Identify which cell holds the provided text, then report its [X, Y] central coordinate. 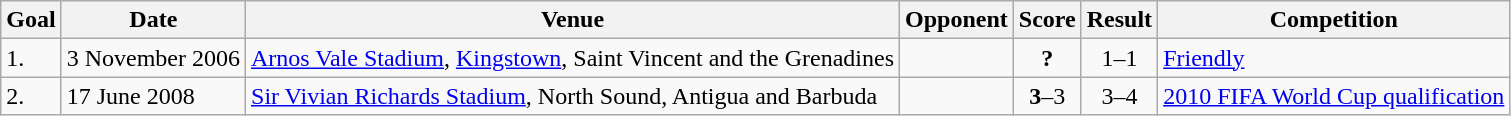
Competition [1334, 20]
Arnos Vale Stadium, Kingstown, Saint Vincent and the Grenadines [573, 58]
Venue [573, 20]
Score [1047, 20]
Date [153, 20]
2010 FIFA World Cup qualification [1334, 96]
Sir Vivian Richards Stadium, North Sound, Antigua and Barbuda [573, 96]
Result [1119, 20]
Friendly [1334, 58]
2. [31, 96]
Opponent [957, 20]
3 November 2006 [153, 58]
1. [31, 58]
3–3 [1047, 96]
1–1 [1119, 58]
? [1047, 58]
Goal [31, 20]
3–4 [1119, 96]
17 June 2008 [153, 96]
